For the text-containing cell, return its midpoint in (X, Y) coordinate format. 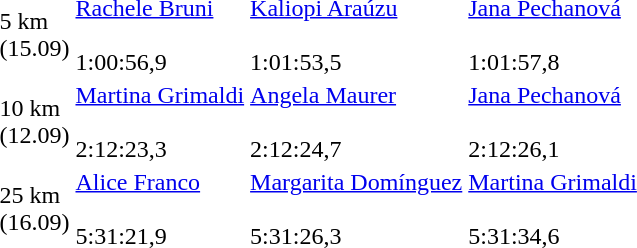
Angela Maurer 2:12:24,7 (356, 122)
Martina Grimaldi 2:12:23,3 (160, 122)
